Determine the [x, y] coordinate at the center of the cell enclosing the given text.  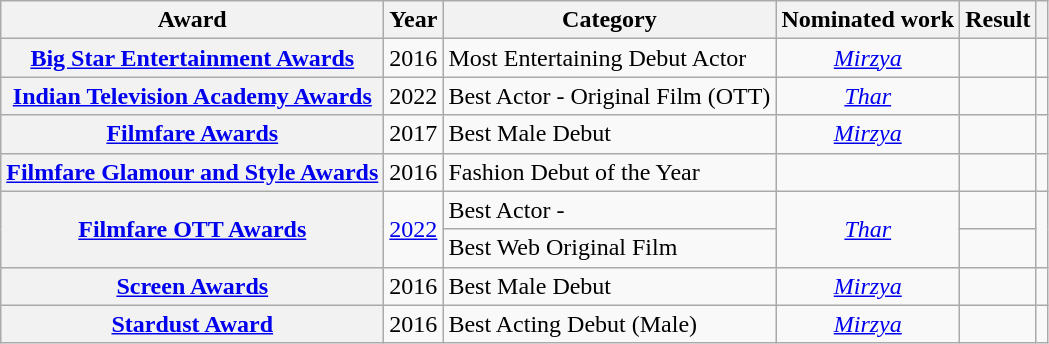
Result [998, 20]
Filmfare Awards [192, 134]
Filmfare Glamour and Style Awards [192, 172]
Indian Television Academy Awards [192, 96]
Award [192, 20]
Screen Awards [192, 286]
Stardust Award [192, 324]
Nominated work [868, 20]
Category [610, 20]
Filmfare OTT Awards [192, 229]
Year [414, 20]
Best Actor - [610, 210]
Big Star Entertainment Awards [192, 58]
Best Web Original Film [610, 248]
Best Acting Debut (Male) [610, 324]
Most Entertaining Debut Actor [610, 58]
Best Actor - Original Film (OTT) [610, 96]
Fashion Debut of the Year [610, 172]
2017 [414, 134]
